Detect which cell encompasses the target text, then output its [X, Y] center coordinate. 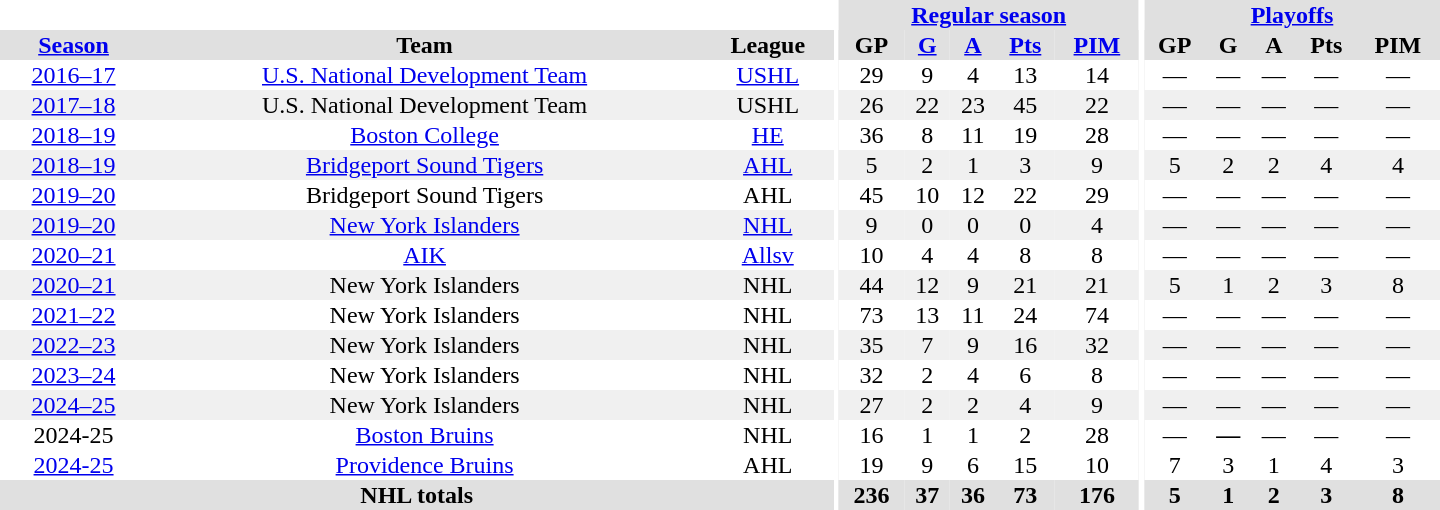
Playoffs [1292, 15]
NHL totals [416, 495]
236 [871, 495]
23 [973, 105]
27 [871, 405]
15 [1026, 465]
176 [1097, 495]
Boston College [424, 135]
2024–25 [74, 405]
2017–18 [74, 105]
Regular season [988, 15]
2022–23 [74, 345]
Season [74, 45]
AIK [424, 255]
Providence Bruins [424, 465]
37 [927, 495]
26 [871, 105]
35 [871, 345]
Allsv [768, 255]
Team [424, 45]
24 [1026, 315]
74 [1097, 315]
14 [1097, 75]
League [768, 45]
HE [768, 135]
2021–22 [74, 315]
44 [871, 285]
Boston Bruins [424, 435]
2016–17 [74, 75]
2023–24 [74, 375]
